Return the (x, y) coordinate for the center point of the cell that contains the specified text.  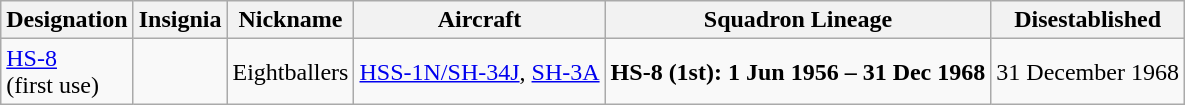
HSS-1N/SH-34J, SH-3A (480, 72)
HS-8(first use) (67, 72)
Eightballers (290, 72)
Nickname (290, 20)
Aircraft (480, 20)
Disestablished (1088, 20)
31 December 1968 (1088, 72)
Insignia (180, 20)
Designation (67, 20)
Squadron Lineage (798, 20)
HS-8 (1st): 1 Jun 1956 – 31 Dec 1968 (798, 72)
